Detect which cell encompasses the target text, then output its [x, y] center coordinate. 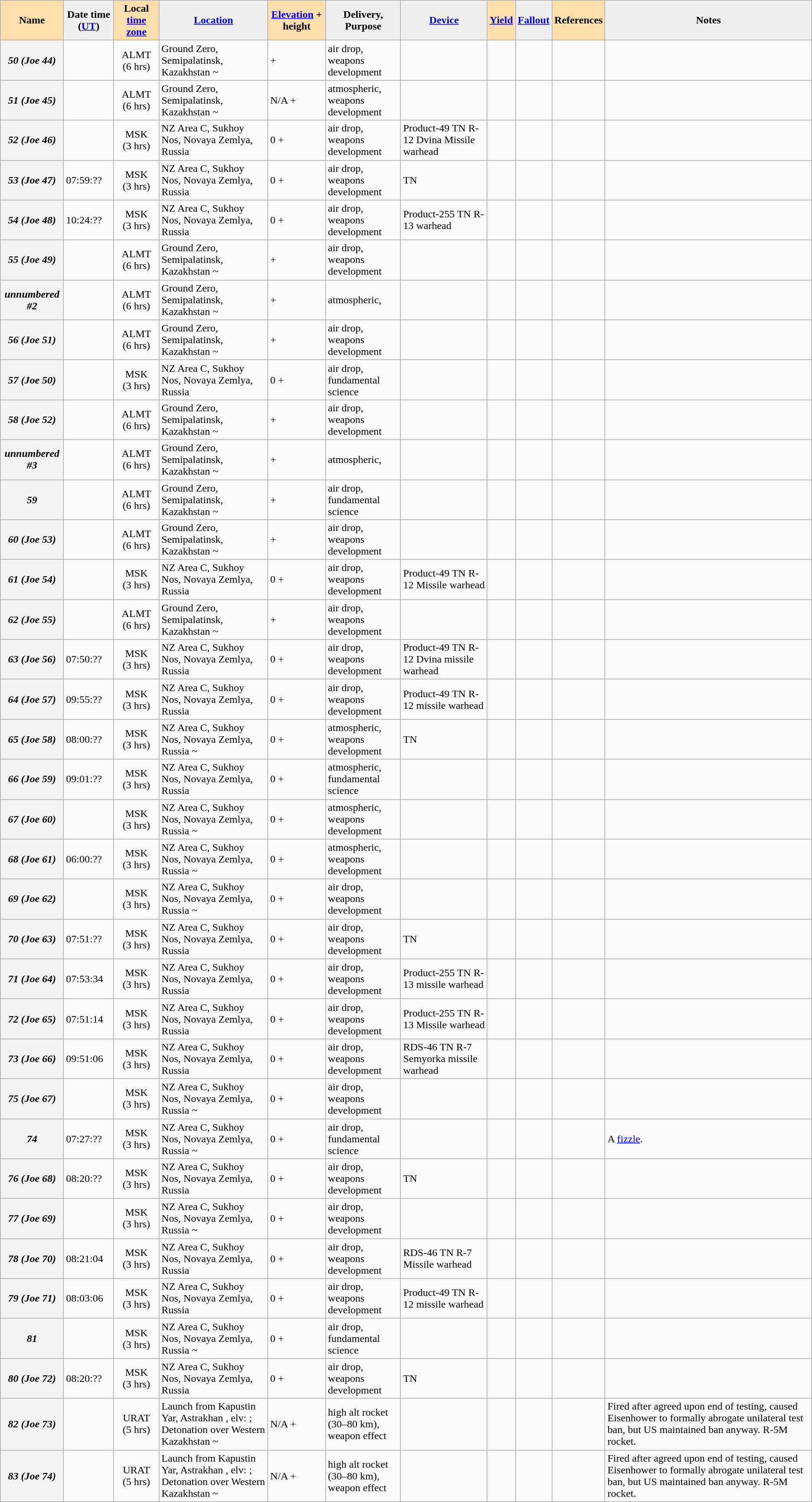
09:51:06 [88, 1059]
73 (Joe 66) [32, 1059]
70 (Joe 63) [32, 939]
65 (Joe 58) [32, 739]
Notes [708, 20]
Name [32, 20]
66 (Joe 59) [32, 779]
82 (Joe 73) [32, 1424]
76 (Joe 68) [32, 1179]
08:03:06 [88, 1299]
Fallout [534, 20]
54 (Joe 48) [32, 220]
57 (Joe 50) [32, 380]
67 (Joe 60) [32, 819]
07:50:?? [88, 659]
07:51:?? [88, 939]
07:51:14 [88, 1019]
60 (Joe 53) [32, 540]
atmospheric,fundamental science [363, 779]
Delivery, Purpose [363, 20]
58 (Joe 52) [32, 420]
07:59:?? [88, 180]
Location [213, 20]
Product-49 TN R-12 Missile warhead [444, 580]
68 (Joe 61) [32, 859]
Product-255 TN R-13 warhead [444, 220]
RDS-46 TN R-7 Missile warhead [444, 1259]
09:01:?? [88, 779]
Product-255 TN R-13 Missile warhead [444, 1019]
53 (Joe 47) [32, 180]
08:00:?? [88, 739]
52 (Joe 46) [32, 140]
Device [444, 20]
64 (Joe 57) [32, 699]
Elevation + height [297, 20]
51 (Joe 45) [32, 100]
unnumbered #2 [32, 300]
83 (Joe 74) [32, 1476]
07:53:34 [88, 979]
Local time zone [136, 20]
61 (Joe 54) [32, 580]
77 (Joe 69) [32, 1219]
80 (Joe 72) [32, 1378]
unnumbered #3 [32, 459]
72 (Joe 65) [32, 1019]
56 (Joe 51) [32, 340]
RDS-46 TN R-7 Semyorka missile warhead [444, 1059]
References [579, 20]
07:27:?? [88, 1138]
74 [32, 1138]
63 (Joe 56) [32, 659]
59 [32, 500]
78 (Joe 70) [32, 1259]
06:00:?? [88, 859]
Product-49 TN R-12 Dvina Missile warhead [444, 140]
Date time (UT) [88, 20]
55 (Joe 49) [32, 260]
50 (Joe 44) [32, 60]
69 (Joe 62) [32, 899]
09:55:?? [88, 699]
71 (Joe 64) [32, 979]
79 (Joe 71) [32, 1299]
62 (Joe 55) [32, 620]
Product-255 TN R-13 missile warhead [444, 979]
08:21:04 [88, 1259]
Yield [501, 20]
Product-49 TN R-12 Dvina missile warhead [444, 659]
A fizzle. [708, 1138]
75 (Joe 67) [32, 1099]
81 [32, 1338]
10:24:?? [88, 220]
